Scan for the cell matching the given text and deliver its (x, y) coordinate at center. 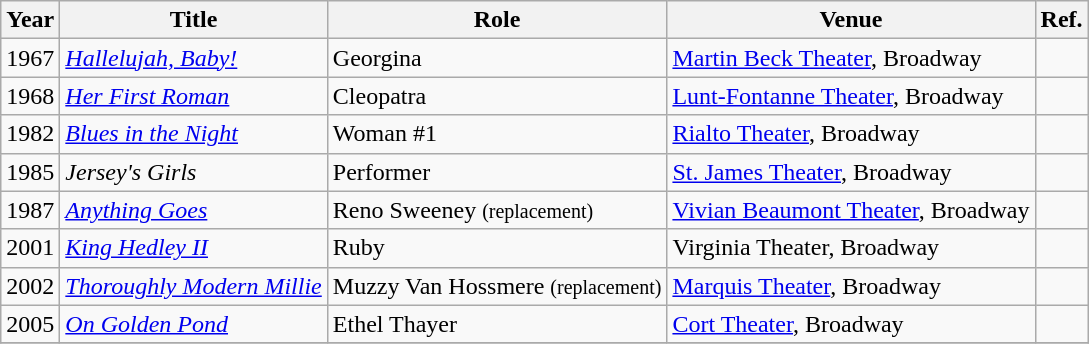
Jersey's Girls (194, 172)
1967 (30, 58)
Vivian Beaumont Theater, Broadway (851, 210)
1968 (30, 96)
Cleopatra (497, 96)
Woman #1 (497, 134)
Reno Sweeney (replacement) (497, 210)
1982 (30, 134)
Her First Roman (194, 96)
Ref. (1062, 20)
Anything Goes (194, 210)
Year (30, 20)
2005 (30, 324)
Venue (851, 20)
Georgina (497, 58)
Blues in the Night (194, 134)
Marquis Theater, Broadway (851, 286)
St. James Theater, Broadway (851, 172)
Virginia Theater, Broadway (851, 248)
Ethel Thayer (497, 324)
Cort Theater, Broadway (851, 324)
1985 (30, 172)
Performer (497, 172)
Thoroughly Modern Millie (194, 286)
Title (194, 20)
Lunt-Fontanne Theater, Broadway (851, 96)
Muzzy Van Hossmere (replacement) (497, 286)
2001 (30, 248)
Martin Beck Theater, Broadway (851, 58)
Role (497, 20)
Hallelujah, Baby! (194, 58)
1987 (30, 210)
Rialto Theater, Broadway (851, 134)
Ruby (497, 248)
On Golden Pond (194, 324)
King Hedley II (194, 248)
2002 (30, 286)
